Output the [x, y] coordinate of the center of the cell containing the given text.  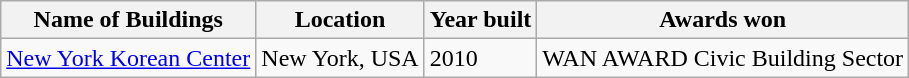
WAN AWARD Civic Building Sector [723, 58]
Awards won [723, 20]
Location [340, 20]
New York Korean Center [128, 58]
New York, USA [340, 58]
2010 [480, 58]
Name of Buildings [128, 20]
Year built [480, 20]
